Identify which cell holds the provided text, then report its (X, Y) central coordinate. 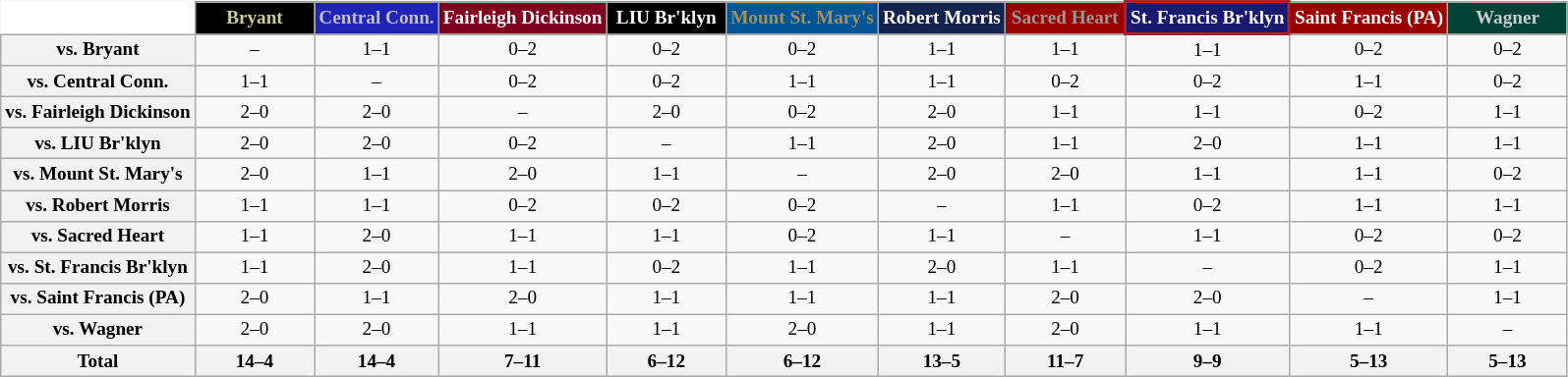
vs. Sacred Heart (98, 237)
vs. Mount St. Mary's (98, 175)
Sacred Heart (1065, 18)
vs. Fairleigh Dickinson (98, 112)
Bryant (255, 18)
vs. Saint Francis (PA) (98, 298)
LIU Br'klyn (667, 18)
Wagner (1508, 18)
Total (98, 361)
Robert Morris (942, 18)
13–5 (942, 361)
vs. Wagner (98, 330)
Central Conn. (377, 18)
7–11 (523, 361)
vs. Central Conn. (98, 81)
vs. Robert Morris (98, 205)
vs. LIU Br'klyn (98, 143)
Saint Francis (PA) (1368, 18)
Fairleigh Dickinson (523, 18)
vs. St. Francis Br'klyn (98, 268)
St. Francis Br'klyn (1207, 18)
vs. Bryant (98, 49)
Mount St. Mary's (802, 18)
11–7 (1065, 361)
9–9 (1207, 361)
